Provide the [X, Y] coordinate of the cell's center where the given text is located.  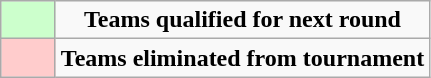
Teams eliminated from tournament [242, 58]
Teams qualified for next round [242, 20]
